Provide the [x, y] coordinate of the cell's center where the given text is located.  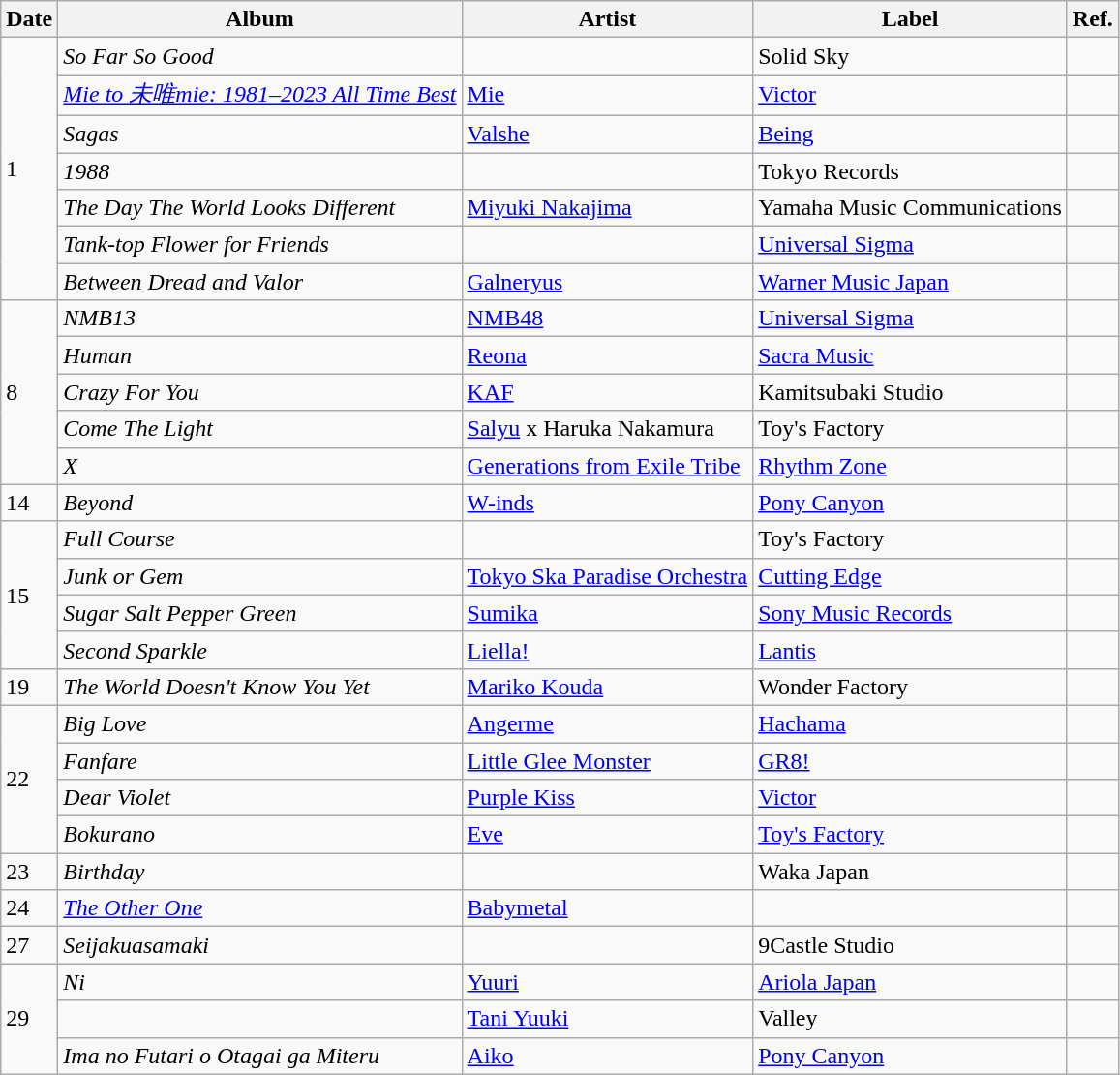
Album [259, 19]
Tani Yuuki [608, 1019]
Mie [608, 95]
Mie to 未唯mie: 1981–2023 All Time Best [259, 95]
8 [29, 392]
Lantis [910, 650]
Angerme [608, 723]
Salyu x Haruka Nakamura [608, 429]
The World Doesn't Know You Yet [259, 687]
Liella! [608, 650]
Tank-top Flower for Friends [259, 245]
15 [29, 595]
Purple Kiss [608, 798]
Full Course [259, 539]
24 [29, 908]
Galneryus [608, 282]
Tokyo Records [910, 171]
Valshe [608, 134]
Artist [608, 19]
Babymetal [608, 908]
Sugar Salt Pepper Green [259, 613]
Fanfare [259, 760]
X [259, 466]
Date [29, 19]
Cutting Edge [910, 576]
Solid Sky [910, 56]
Kamitsubaki Studio [910, 392]
29 [29, 1019]
Ima no Futari o Otagai ga Miteru [259, 1056]
Ariola Japan [910, 982]
14 [29, 503]
Ni [259, 982]
27 [29, 945]
Junk or Gem [259, 576]
Second Sparkle [259, 650]
23 [29, 872]
Seijakuasamaki [259, 945]
Yamaha Music Communications [910, 208]
Eve [608, 835]
GR8! [910, 760]
Rhythm Zone [910, 466]
Dear Violet [259, 798]
The Day The World Looks Different [259, 208]
Yuuri [608, 982]
KAF [608, 392]
Sony Music Records [910, 613]
Warner Music Japan [910, 282]
Beyond [259, 503]
Wonder Factory [910, 687]
Bokurano [259, 835]
NMB48 [608, 319]
NMB13 [259, 319]
Come The Light [259, 429]
So Far So Good [259, 56]
9Castle Studio [910, 945]
Valley [910, 1019]
W-inds [608, 503]
Hachama [910, 723]
Aiko [608, 1056]
Between Dread and Valor [259, 282]
19 [29, 687]
Tokyo Ska Paradise Orchestra [608, 576]
1988 [259, 171]
Waka Japan [910, 872]
Big Love [259, 723]
Birthday [259, 872]
Human [259, 355]
Being [910, 134]
1 [29, 169]
Label [910, 19]
Sacra Music [910, 355]
The Other One [259, 908]
Crazy For You [259, 392]
Ref. [1092, 19]
Sumika [608, 613]
Mariko Kouda [608, 687]
Miyuki Nakajima [608, 208]
Sagas [259, 134]
22 [29, 779]
Generations from Exile Tribe [608, 466]
Reona [608, 355]
Little Glee Monster [608, 760]
